Output the [x, y] coordinate of the center of the cell containing the given text.  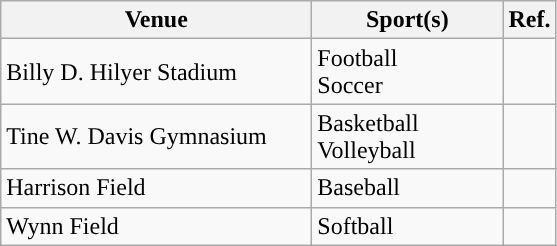
Harrison Field [156, 188]
Wynn Field [156, 226]
Softball [408, 226]
Billy D. Hilyer Stadium [156, 72]
Tine W. Davis Gymnasium [156, 136]
Football Soccer [408, 72]
Ref. [530, 20]
Basketball Volleyball [408, 136]
Baseball [408, 188]
Sport(s) [408, 20]
Venue [156, 20]
